Search for the cell housing the specified text and yield its (x, y) center coordinate. 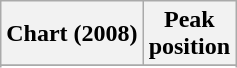
Chart (2008) (72, 34)
Peakposition (189, 34)
